Locate the cell with the specified text and output its [X, Y] center coordinate. 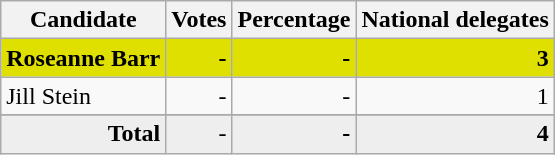
Total [84, 134]
Votes [199, 20]
Candidate [84, 20]
Jill Stein [84, 96]
National delegates [455, 20]
3 [455, 58]
Roseanne Barr [84, 58]
1 [455, 96]
Percentage [294, 20]
4 [455, 134]
